Return [X, Y] of the center of cell containing provided text 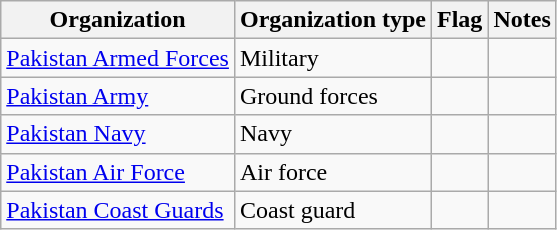
Pakistan Army [118, 96]
Air force [332, 172]
Pakistan Air Force [118, 172]
Notes [522, 20]
Ground forces [332, 96]
Pakistan Armed Forces [118, 58]
Flag [460, 20]
Navy [332, 134]
Organization type [332, 20]
Coast guard [332, 210]
Military [332, 58]
Pakistan Navy [118, 134]
Organization [118, 20]
Pakistan Coast Guards [118, 210]
